Capture the cell that displays the provided text and extract its (X, Y) central coordinate. 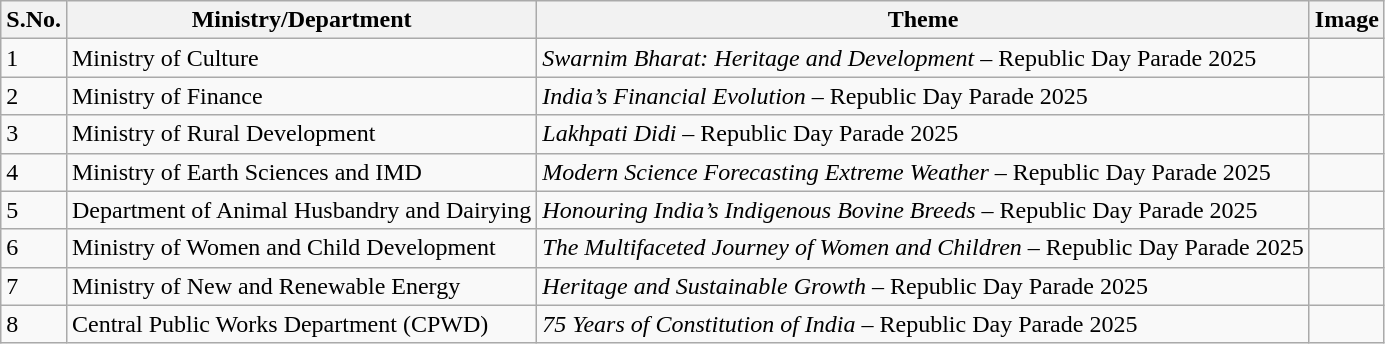
Ministry of Earth Sciences and IMD (301, 172)
2 (34, 96)
The Multifaceted Journey of Women and Children – Republic Day Parade 2025 (923, 248)
Heritage and Sustainable Growth – Republic Day Parade 2025 (923, 286)
3 (34, 134)
S.No. (34, 20)
Ministry of Culture (301, 58)
Modern Science Forecasting Extreme Weather – Republic Day Parade 2025 (923, 172)
India’s Financial Evolution – Republic Day Parade 2025 (923, 96)
6 (34, 248)
Ministry of New and Renewable Energy (301, 286)
1 (34, 58)
Image (1346, 20)
5 (34, 210)
Central Public Works Department (CPWD) (301, 324)
Honouring India’s Indigenous Bovine Breeds – Republic Day Parade 2025 (923, 210)
75 Years of Constitution of India – Republic Day Parade 2025 (923, 324)
Swarnim Bharat: Heritage and Development – Republic Day Parade 2025 (923, 58)
7 (34, 286)
Lakhpati Didi – Republic Day Parade 2025 (923, 134)
Department of Animal Husbandry and Dairying (301, 210)
4 (34, 172)
Ministry of Women and Child Development (301, 248)
Ministry of Finance (301, 96)
Ministry of Rural Development (301, 134)
8 (34, 324)
Ministry/Department (301, 20)
Theme (923, 20)
